Determine the [x, y] coordinate at the center of the cell enclosing the given text.  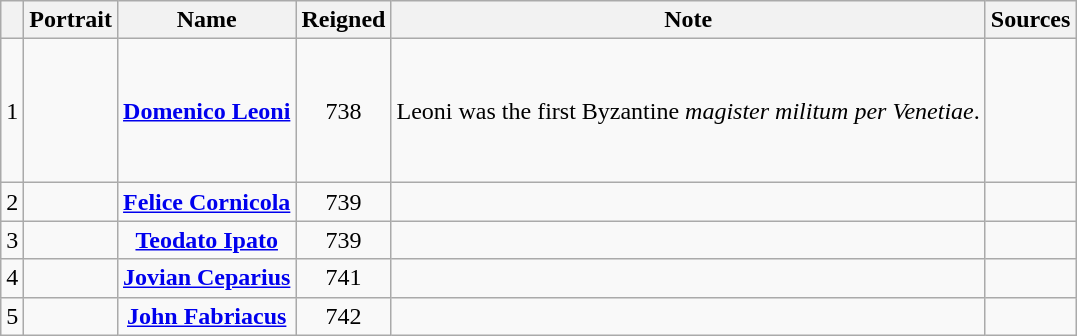
Domenico Leoni [206, 111]
741 [344, 278]
Jovian Ceparius [206, 278]
1 [12, 111]
3 [12, 240]
Leoni was the first Byzantine magister militum per Venetiae. [688, 111]
Reigned [344, 20]
738 [344, 111]
5 [12, 316]
742 [344, 316]
Note [688, 20]
Teodato Ipato [206, 240]
4 [12, 278]
2 [12, 202]
Sources [1030, 20]
Name [206, 20]
Portrait [71, 20]
John Fabriacus [206, 316]
Felice Cornicola [206, 202]
